Return [X, Y] of the center of cell containing provided text 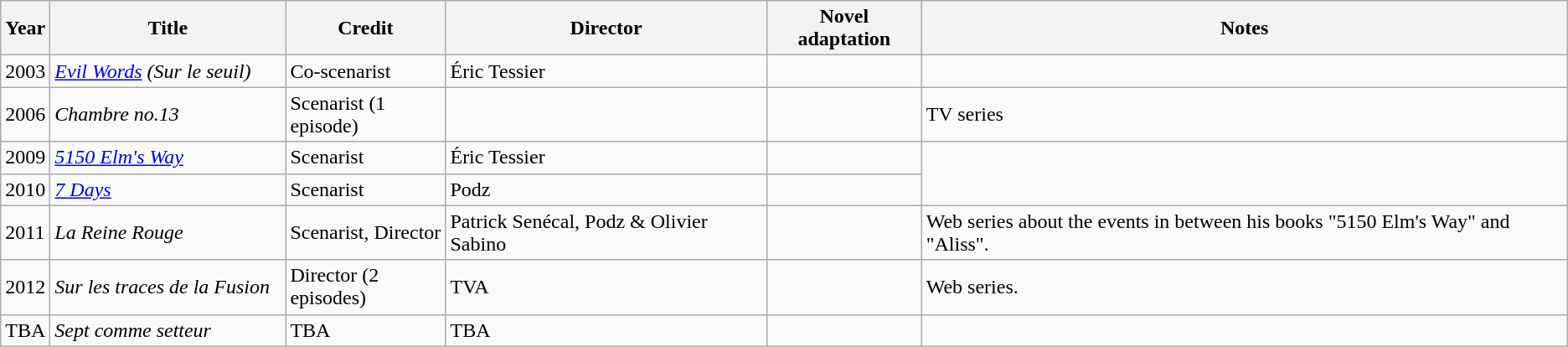
Scenarist (1 episode) [365, 114]
Evil Words (Sur le seuil) [168, 71]
2009 [25, 158]
2011 [25, 233]
Director [606, 28]
Scenarist, Director [365, 233]
Web series about the events in between his books "5150 Elm's Way" and "Aliss". [1245, 233]
2006 [25, 114]
Patrick Senécal, Podz & Olivier Sabino [606, 233]
Title [168, 28]
Podz [606, 189]
Credit [365, 28]
Sept comme setteur [168, 330]
Director (2 episodes) [365, 287]
7 Days [168, 189]
2010 [25, 189]
La Reine Rouge [168, 233]
Web series. [1245, 287]
Co-scenarist [365, 71]
Year [25, 28]
Novel adaptation [844, 28]
2003 [25, 71]
Sur les traces de la Fusion [168, 287]
5150 Elm's Way [168, 158]
TVA [606, 287]
Chambre no.13 [168, 114]
Notes [1245, 28]
TV series [1245, 114]
2012 [25, 287]
